Locate the cell with the specified text and output its (x, y) center coordinate. 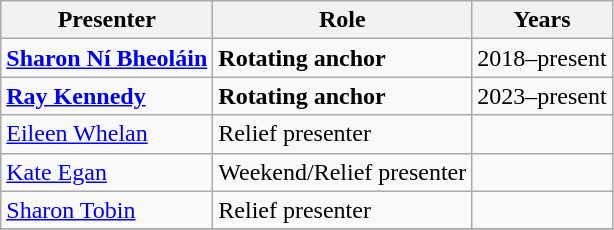
Presenter (107, 20)
Sharon Ní Bheoláin (107, 58)
Eileen Whelan (107, 134)
Kate Egan (107, 172)
Weekend/Relief presenter (342, 172)
Role (342, 20)
Ray Kennedy (107, 96)
2023–present (542, 96)
Sharon Tobin (107, 210)
Years (542, 20)
2018–present (542, 58)
